Scan for the cell matching the given text and deliver its [X, Y] coordinate at center. 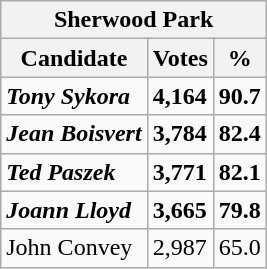
79.8 [240, 210]
Votes [180, 58]
John Convey [74, 248]
4,164 [180, 96]
3,771 [180, 172]
3,784 [180, 134]
Joann Lloyd [74, 210]
Candidate [74, 58]
82.1 [240, 172]
3,665 [180, 210]
Tony Sykora [74, 96]
2,987 [180, 248]
Sherwood Park [134, 20]
82.4 [240, 134]
Ted Paszek [74, 172]
Jean Boisvert [74, 134]
% [240, 58]
90.7 [240, 96]
65.0 [240, 248]
